Locate the cell with the specified text and output its [X, Y] center coordinate. 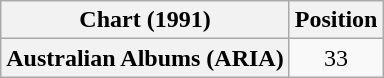
Chart (1991) [145, 20]
Australian Albums (ARIA) [145, 58]
Position [336, 20]
33 [336, 58]
